Output the (X, Y) coordinate of the center of the cell containing the given text.  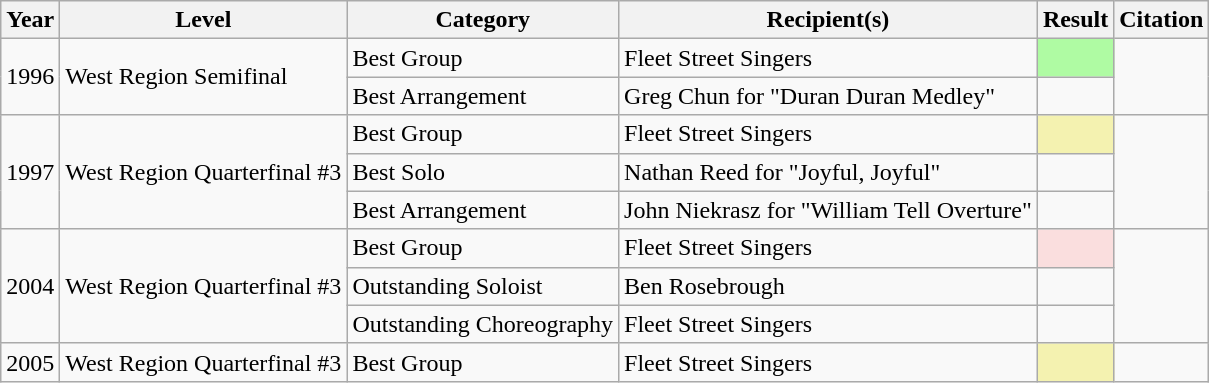
Ben Rosebrough (828, 286)
Greg Chun for "Duran Duran Medley" (828, 96)
Year (30, 20)
Category (483, 20)
2004 (30, 286)
1996 (30, 77)
Recipient(s) (828, 20)
Outstanding Choreography (483, 324)
Level (204, 20)
Best Solo (483, 172)
Outstanding Soloist (483, 286)
Result (1075, 20)
1997 (30, 172)
John Niekrasz for "William Tell Overture" (828, 210)
Citation (1162, 20)
Nathan Reed for "Joyful, Joyful" (828, 172)
West Region Semifinal (204, 77)
2005 (30, 362)
